Locate the cell with the specified text and output its (x, y) center coordinate. 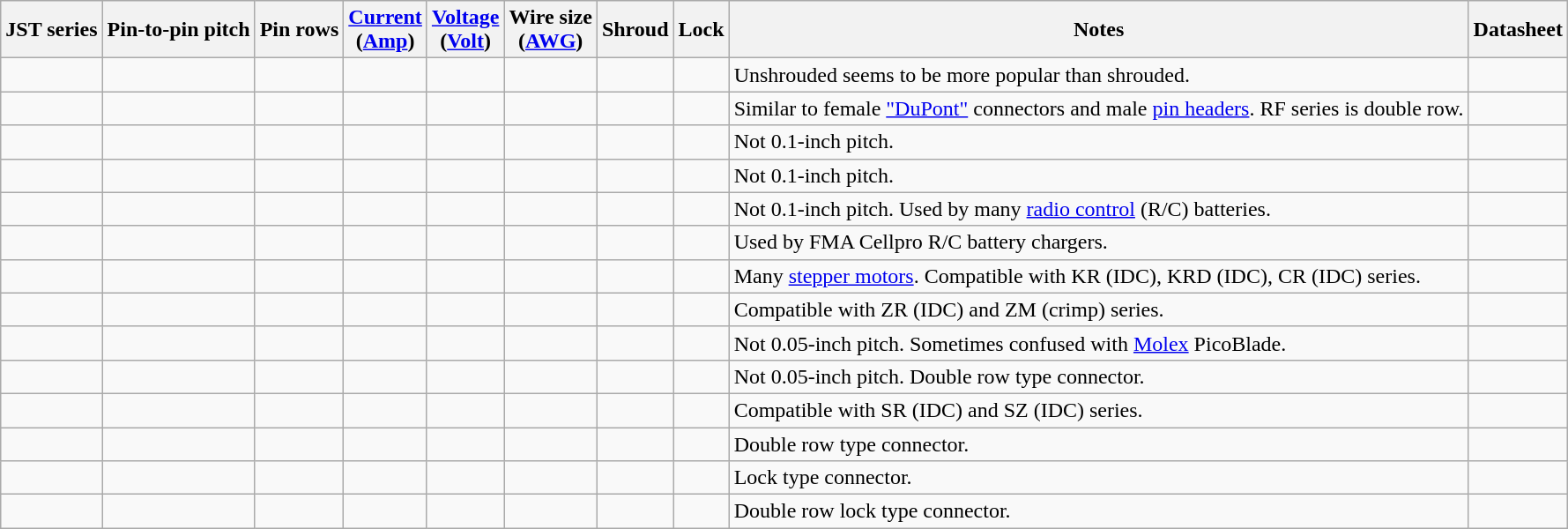
Used by FMA Cellpro R/C battery chargers. (1098, 242)
Not 0.05-inch pitch. Double row type connector. (1098, 376)
Lock (702, 30)
JST series (51, 30)
Shroud (635, 30)
Wire size(AWG) (550, 30)
Double row type connector. (1098, 443)
Pin-to-pin pitch (178, 30)
Unshrouded seems to be more popular than shrouded. (1098, 75)
Not 0.1-inch pitch. Used by many radio control (R/C) batteries. (1098, 209)
Compatible with SR (IDC) and SZ (IDC) series. (1098, 410)
Double row lock type connector. (1098, 511)
Similar to female "DuPont" connectors and male pin headers. RF series is double row. (1098, 108)
Current(Amp) (386, 30)
Datasheet (1518, 30)
Lock type connector. (1098, 478)
Many stepper motors. Compatible with KR (IDC), KRD (IDC), CR (IDC) series. (1098, 276)
Notes (1098, 30)
Pin rows (300, 30)
Voltage(Volt) (465, 30)
Compatible with ZR (IDC) and ZM (crimp) series. (1098, 309)
Not 0.05-inch pitch. Sometimes confused with Molex PicoBlade. (1098, 343)
